For the text-containing cell, return its midpoint in (X, Y) coordinate format. 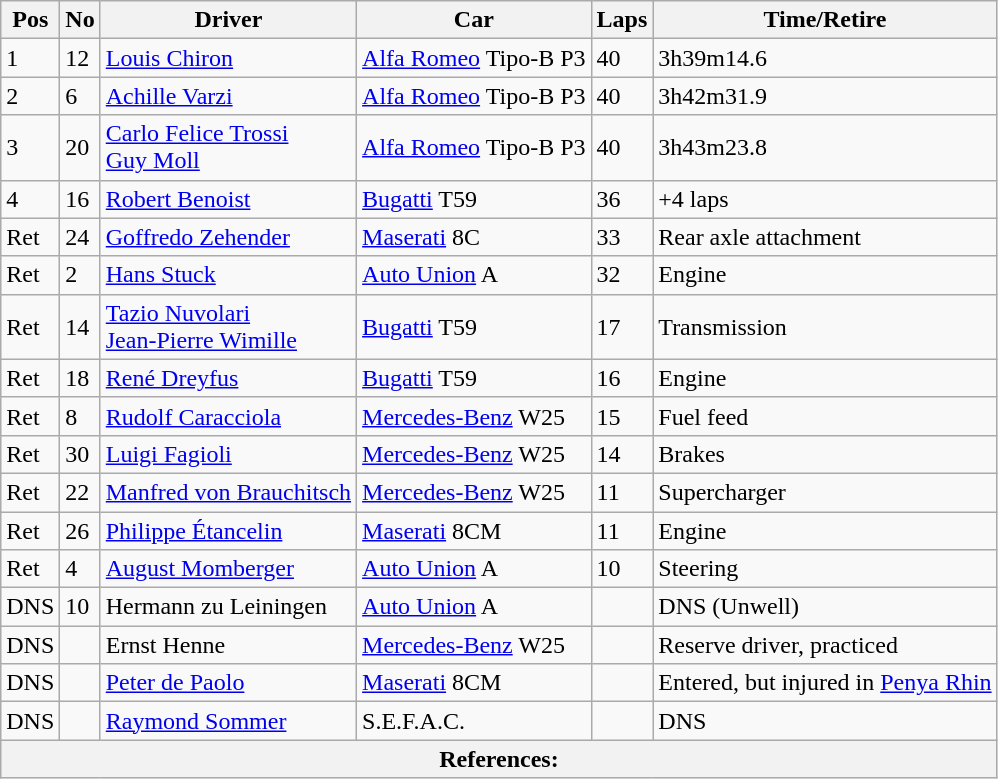
3h43m23.8 (825, 148)
17 (622, 326)
1 (30, 58)
3h39m14.6 (825, 58)
Louis Chiron (228, 58)
30 (80, 454)
3 (30, 148)
Robert Benoist (228, 199)
Luigi Fagioli (228, 454)
32 (622, 275)
Laps (622, 20)
Brakes (825, 454)
Supercharger (825, 492)
Maserati 8C (474, 237)
6 (80, 96)
Manfred von Brauchitsch (228, 492)
Hans Stuck (228, 275)
René Dreyfus (228, 378)
Steering (825, 569)
8 (80, 416)
August Momberger (228, 569)
Entered, but injured in Penya Rhin (825, 683)
Rudolf Caracciola (228, 416)
Rear axle attachment (825, 237)
Pos (30, 20)
36 (622, 199)
20 (80, 148)
Tazio Nuvolari Jean-Pierre Wimille (228, 326)
Fuel feed (825, 416)
Carlo Felice Trossi Guy Moll (228, 148)
S.E.F.A.C. (474, 721)
Goffredo Zehender (228, 237)
Reserve driver, practiced (825, 645)
22 (80, 492)
Philippe Étancelin (228, 531)
Raymond Sommer (228, 721)
Transmission (825, 326)
Hermann zu Leiningen (228, 607)
3h42m31.9 (825, 96)
Ernst Henne (228, 645)
+4 laps (825, 199)
Driver (228, 20)
18 (80, 378)
References: (499, 759)
33 (622, 237)
No (80, 20)
24 (80, 237)
Time/Retire (825, 20)
Peter de Paolo (228, 683)
26 (80, 531)
15 (622, 416)
12 (80, 58)
Car (474, 20)
DNS (Unwell) (825, 607)
Achille Varzi (228, 96)
